Determine the [X, Y] coordinate at the center of the cell enclosing the given text.  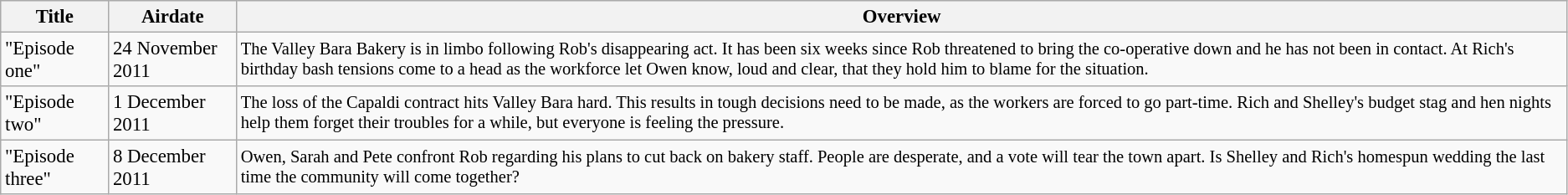
Overview [902, 17]
"Episode two" [55, 114]
8 December 2011 [172, 167]
Airdate [172, 17]
24 November 2011 [172, 60]
1 December 2011 [172, 114]
Title [55, 17]
"Episode three" [55, 167]
"Episode one" [55, 60]
